Search for the cell housing the specified text and yield its [x, y] center coordinate. 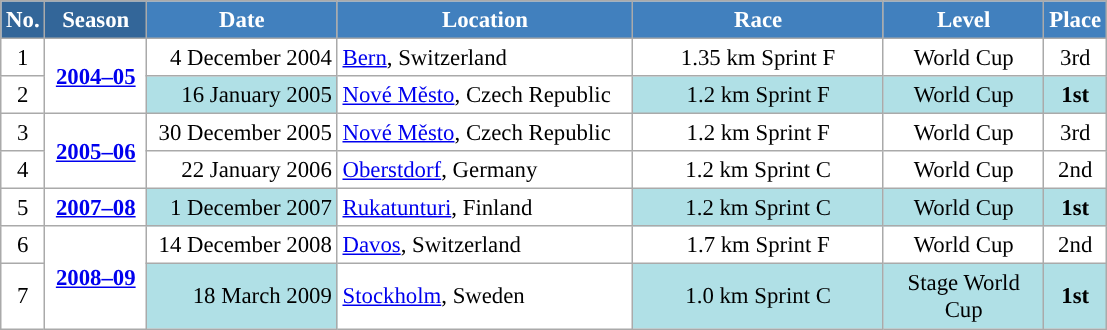
1.7 km Sprint F [758, 245]
2008–09 [96, 277]
Date [242, 20]
Place [1075, 20]
Race [758, 20]
14 December 2008 [242, 245]
Location [485, 20]
4 December 2004 [242, 58]
22 January 2006 [242, 170]
Stage World Cup [964, 296]
2 [23, 95]
30 December 2005 [242, 133]
6 [23, 245]
1.0 km Sprint C [758, 296]
1 [23, 58]
Stockholm, Sweden [485, 296]
1.35 km Sprint F [758, 58]
Oberstdorf, Germany [485, 170]
No. [23, 20]
2004–05 [96, 76]
7 [23, 296]
18 March 2009 [242, 296]
Level [964, 20]
1 December 2007 [242, 208]
5 [23, 208]
Rukatunturi, Finland [485, 208]
2007–08 [96, 208]
16 January 2005 [242, 95]
Bern, Switzerland [485, 58]
3 [23, 133]
4 [23, 170]
2005–06 [96, 152]
Season [96, 20]
Davos, Switzerland [485, 245]
